Scan for the cell matching the given text and deliver its [X, Y] coordinate at center. 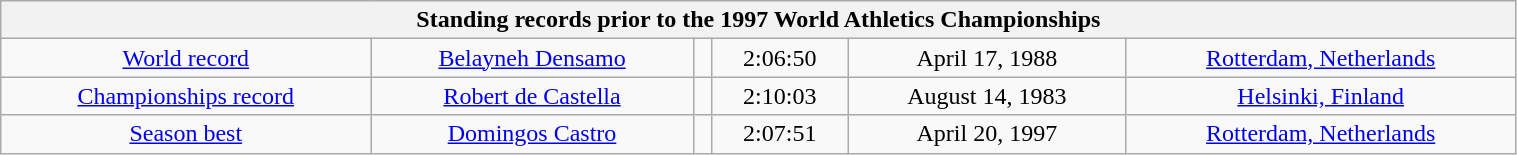
2:10:03 [780, 96]
Domingos Castro [532, 134]
Belayneh Densamo [532, 58]
2:06:50 [780, 58]
Robert de Castella [532, 96]
Season best [186, 134]
Championships record [186, 96]
Helsinki, Finland [1320, 96]
April 17, 1988 [986, 58]
August 14, 1983 [986, 96]
World record [186, 58]
2:07:51 [780, 134]
April 20, 1997 [986, 134]
Standing records prior to the 1997 World Athletics Championships [758, 20]
